Identify which cell holds the provided text, then report its (X, Y) central coordinate. 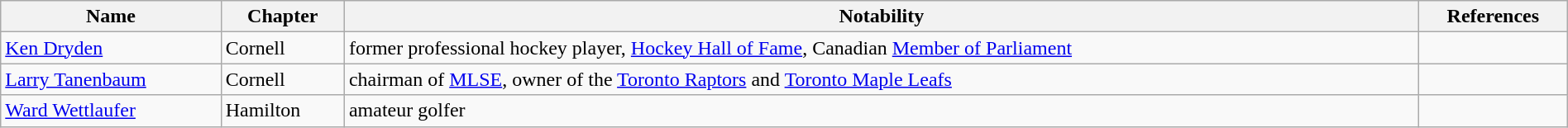
Ward Wettlaufer (111, 111)
Hamilton (283, 111)
Larry Tanenbaum (111, 79)
amateur golfer (882, 111)
Name (111, 17)
References (1493, 17)
former professional hockey player, Hockey Hall of Fame, Canadian Member of Parliament (882, 48)
Ken Dryden (111, 48)
Chapter (283, 17)
Notability (882, 17)
chairman of MLSE, owner of the Toronto Raptors and Toronto Maple Leafs (882, 79)
